Output the (x, y) coordinate of the center of the cell containing the given text.  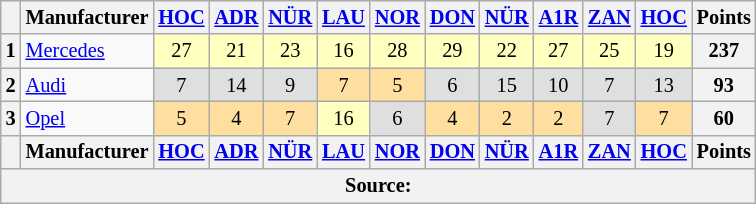
Opel (88, 118)
10 (558, 85)
28 (398, 51)
19 (664, 51)
Audi (88, 85)
15 (507, 85)
9 (290, 85)
Source: (378, 186)
93 (724, 85)
14 (236, 85)
23 (290, 51)
Mercedes (88, 51)
60 (724, 118)
237 (724, 51)
22 (507, 51)
13 (664, 85)
25 (610, 51)
3 (11, 118)
21 (236, 51)
1 (11, 51)
29 (452, 51)
